Return (X, Y) of the center of cell containing provided text 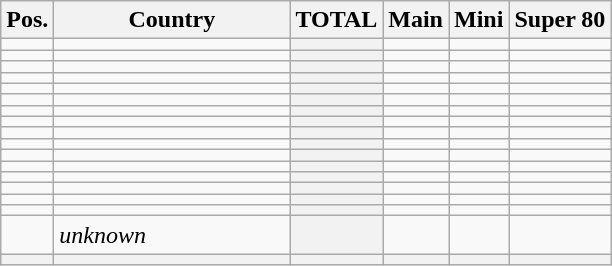
Main (416, 20)
TOTAL (336, 20)
Mini (478, 20)
Pos. (28, 20)
Country (172, 20)
Super 80 (560, 20)
unknown (172, 235)
